Determine the [x, y] coordinate at the center of the cell enclosing the given text.  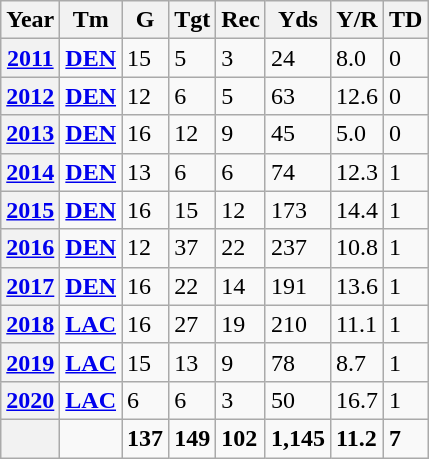
2020 [30, 400]
74 [298, 172]
2016 [30, 248]
63 [298, 96]
2012 [30, 96]
12.6 [356, 96]
14 [241, 286]
Yds [298, 20]
137 [146, 438]
37 [192, 248]
10.8 [356, 248]
16.7 [356, 400]
24 [298, 58]
45 [298, 134]
8.0 [356, 58]
173 [298, 210]
7 [406, 438]
2017 [30, 286]
14.4 [356, 210]
5.0 [356, 134]
Year [30, 20]
G [146, 20]
2018 [30, 324]
2013 [30, 134]
149 [192, 438]
2014 [30, 172]
13.6 [356, 286]
11.2 [356, 438]
1,145 [298, 438]
102 [241, 438]
11.1 [356, 324]
Tgt [192, 20]
191 [298, 286]
Y/R [356, 20]
27 [192, 324]
Rec [241, 20]
78 [298, 362]
210 [298, 324]
2011 [30, 58]
TD [406, 20]
19 [241, 324]
8.7 [356, 362]
Tm [91, 20]
2015 [30, 210]
50 [298, 400]
2019 [30, 362]
237 [298, 248]
12.3 [356, 172]
